Scan for the cell matching the given text and deliver its [x, y] coordinate at center. 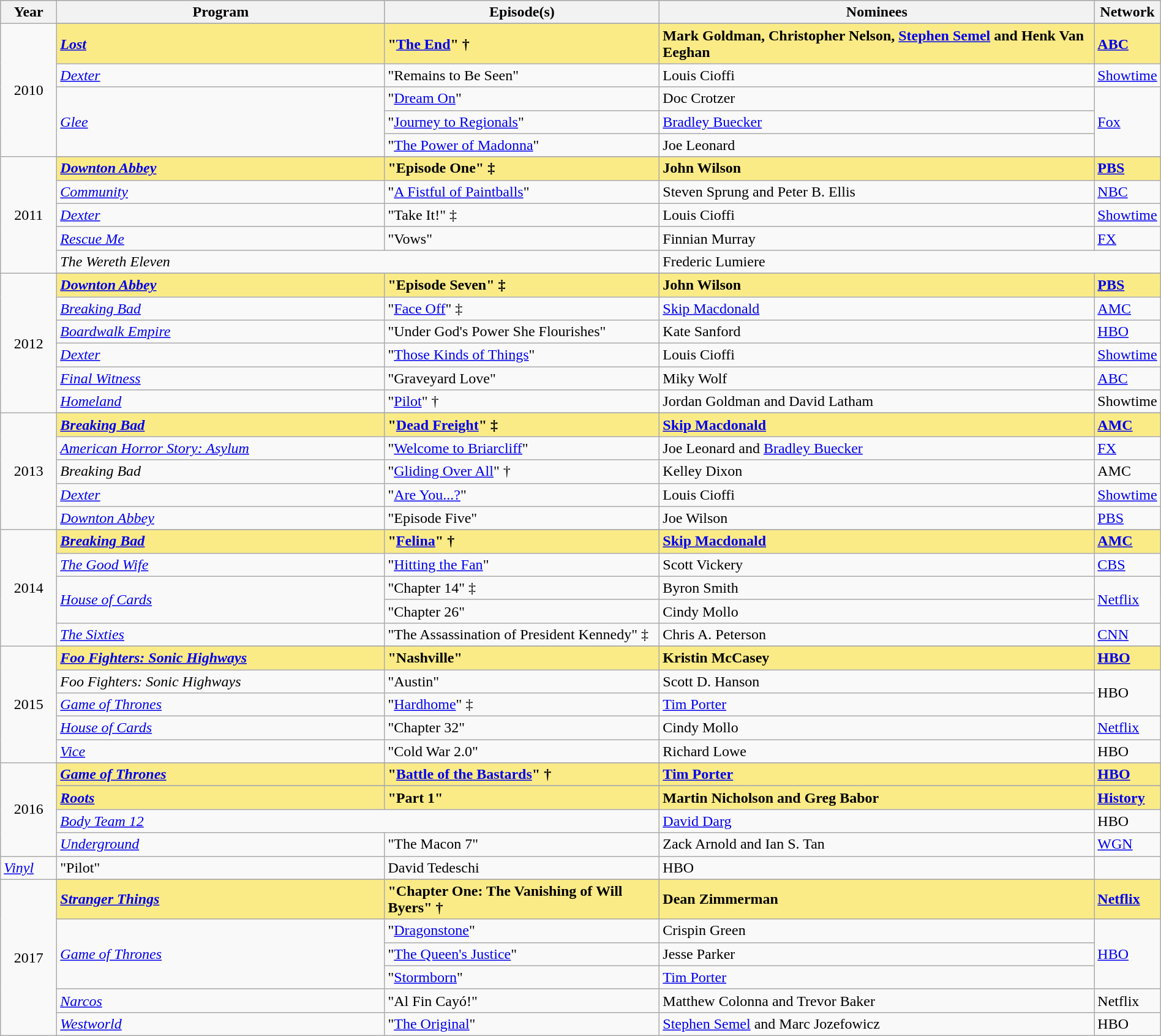
David Darg [877, 821]
Rescue Me [220, 238]
Body Team 12 [358, 821]
Fox [1127, 122]
Year [29, 12]
Episode(s) [522, 12]
"Welcome to Briarcliff" [522, 448]
2013 [29, 471]
Finnian Murray [877, 238]
"Are You...?" [522, 495]
"Pilot" [220, 868]
Doc Crotzer [877, 99]
"Dragonstone" [522, 931]
"Austin" [522, 681]
Roots [220, 798]
Community [220, 192]
"Face Off" ‡ [522, 308]
"Episode Seven" ‡ [522, 285]
Nominees [877, 12]
Miky Wolf [877, 378]
CBS [1127, 565]
"Gliding Over All" † [522, 471]
"Al Fin Cayó!" [522, 1000]
Westworld [220, 1024]
Boardwalk Empire [220, 332]
"Chapter 26" [522, 611]
Homeland [220, 402]
"Remains to Be Seen" [522, 75]
"Chapter 32" [522, 728]
2011 [29, 215]
2014 [29, 588]
Joe Leonard and Bradley Buecker [877, 448]
Joe Leonard [877, 145]
"A Fistful of Paintballs" [522, 192]
"Take It!" ‡ [522, 215]
"The Queen's Justice" [522, 954]
NBC [1127, 192]
Vinyl [29, 868]
"Felina" † [522, 541]
2017 [29, 958]
Scott D. Hanson [877, 681]
"Hardhome" ‡ [522, 705]
Lost [220, 44]
Final Witness [220, 378]
Joe Wilson [877, 518]
"Graveyard Love" [522, 378]
"Episode One" ‡ [522, 168]
The Wereth Eleven [358, 261]
Zack Arnold and Ian S. Tan [877, 844]
2012 [29, 343]
Underground [220, 844]
Glee [220, 122]
"Under God's Power She Flourishes" [522, 332]
"Journey to Regionals" [522, 122]
"Pilot" † [522, 402]
"Battle of the Bastards" † [522, 775]
Chris A. Peterson [877, 634]
"Nashville" [522, 658]
Matthew Colonna and Trevor Baker [877, 1000]
"The Power of Madonna" [522, 145]
Kristin McCasey [877, 658]
History [1127, 798]
"Those Kinds of Things" [522, 355]
CNN [1127, 634]
"Stormborn" [522, 977]
Kate Sanford [877, 332]
"Cold War 2.0" [522, 751]
The Good Wife [220, 565]
"The Macon 7" [522, 844]
Network [1127, 12]
"Dream On" [522, 99]
"Vows" [522, 238]
Martin Nicholson and Greg Babor [877, 798]
"The Original" [522, 1024]
Crispin Green [877, 931]
"Dead Freight" ‡ [522, 425]
Narcos [220, 1000]
"Part 1" [522, 798]
Mark Goldman, Christopher Nelson, Stephen Semel and Henk Van Eeghan [877, 44]
Stephen Semel and Marc Jozefowicz [877, 1024]
"Chapter 14" ‡ [522, 588]
Dean Zimmerman [877, 899]
The Sixties [220, 634]
"The Assassination of President Kennedy" ‡ [522, 634]
Jesse Parker [877, 954]
American Horror Story: Asylum [220, 448]
Program [220, 12]
2016 [29, 809]
2010 [29, 91]
Frederic Lumiere [910, 261]
"Episode Five" [522, 518]
Stranger Things [220, 899]
Steven Sprung and Peter B. Ellis [877, 192]
Byron Smith [877, 588]
"Hitting the Fan" [522, 565]
WGN [1127, 844]
"Chapter One: The Vanishing of Will Byers" † [522, 899]
Vice [220, 751]
Richard Lowe [877, 751]
David Tedeschi [522, 868]
2015 [29, 704]
Jordan Goldman and David Latham [877, 402]
Scott Vickery [877, 565]
"The End" † [522, 44]
Bradley Buecker [877, 122]
Kelley Dixon [877, 471]
